Extract the (X, Y) coordinate from the center of the cell holding the provided text.  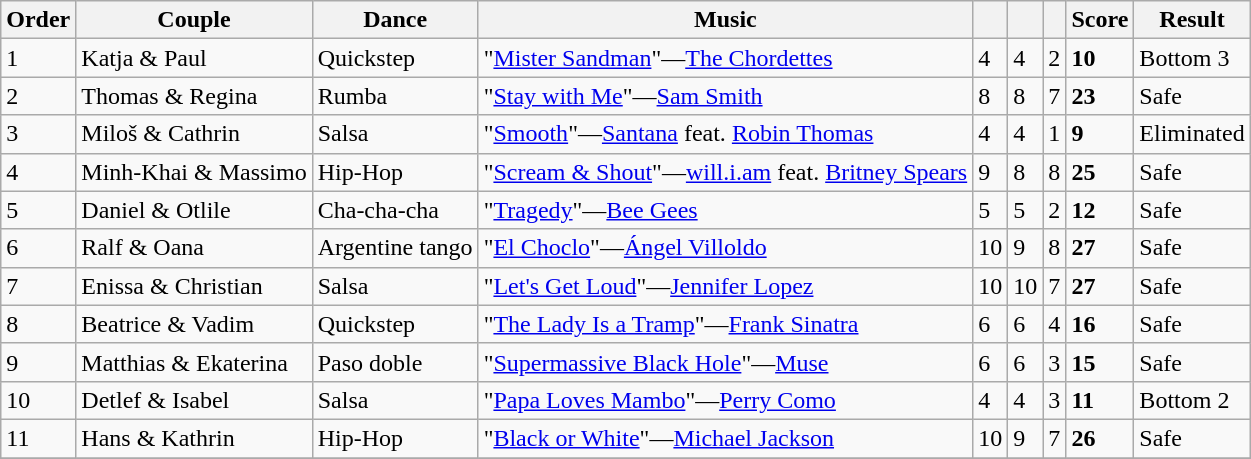
Bottom 2 (1192, 400)
"The Lady Is a Tramp"—Frank Sinatra (726, 324)
Beatrice & Vadim (194, 324)
Result (1192, 20)
Dance (395, 20)
Ralf & Oana (194, 248)
Eliminated (1192, 134)
Thomas & Regina (194, 96)
Miloš & Cathrin (194, 134)
Detlef & Isabel (194, 400)
"Smooth"—Santana feat. Robin Thomas (726, 134)
Score (1100, 20)
Katja & Paul (194, 58)
"El Choclo"—Ángel Villoldo (726, 248)
Rumba (395, 96)
Bottom 3 (1192, 58)
"Tragedy"—Bee Gees (726, 210)
Enissa & Christian (194, 286)
"Mister Sandman"—The Chordettes (726, 58)
"Black or White"—Michael Jackson (726, 438)
26 (1100, 438)
15 (1100, 362)
Order (38, 20)
Minh-Khai & Massimo (194, 172)
25 (1100, 172)
23 (1100, 96)
"Papa Loves Mambo"—Perry Como (726, 400)
16 (1100, 324)
Couple (194, 20)
Argentine tango (395, 248)
Matthias & Ekaterina (194, 362)
"Let's Get Loud"—Jennifer Lopez (726, 286)
Daniel & Otlile (194, 210)
Cha-cha-cha (395, 210)
"Scream & Shout"—will.i.am feat. Britney Spears (726, 172)
Paso doble (395, 362)
12 (1100, 210)
"Stay with Me"—Sam Smith (726, 96)
Music (726, 20)
"Supermassive Black Hole"—Muse (726, 362)
Hans & Kathrin (194, 438)
